Pinpoint the cell where the given text exists, returning its [X, Y] midpoint coordinate. 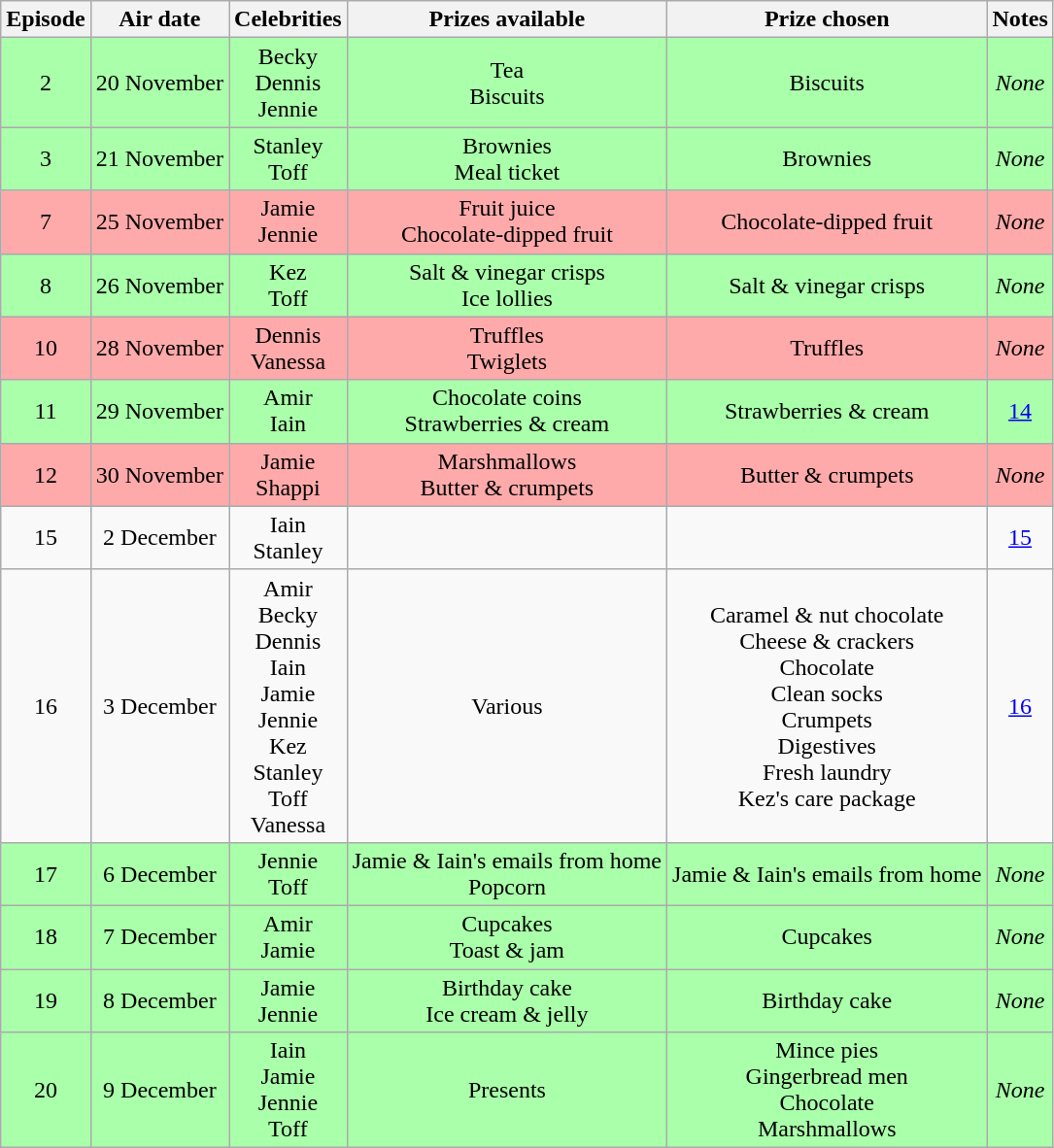
Caramel & nut chocolate Cheese & crackers Chocolate Clean socks CrumpetsDigestivesFresh laundry Kez's care package [828, 705]
Cupcakes [828, 936]
18 [46, 936]
21 November [159, 159]
20 [46, 1090]
26 November [159, 286]
Various [507, 705]
Mince piesGingerbread menChocolateMarshmallows [828, 1090]
AmirBeckyDennisIainJamieJennieKezStanleyToffVanessa [289, 705]
Salt & vinegar crisps [828, 286]
DennisVanessa [289, 348]
Salt & vinegar crisps Ice lollies [507, 286]
BeckyDennisJennie [289, 83]
Strawberries & cream [828, 412]
30 November [159, 474]
JamieShappi [289, 474]
12 [46, 474]
Celebrities [289, 19]
Birthday cakeIce cream & jelly [507, 1000]
8 December [159, 1000]
6 December [159, 874]
11 [46, 412]
28 November [159, 348]
Jamie & Iain's emails from homePopcorn [507, 874]
10 [46, 348]
9 December [159, 1090]
Prize chosen [828, 19]
Chocolate coins Strawberries & cream [507, 412]
Notes [1020, 19]
Truffles [828, 348]
Jamie & Iain's emails from home [828, 874]
20 November [159, 83]
Fruit juice Chocolate-dipped fruit [507, 221]
17 [46, 874]
7 December [159, 936]
Truffles Twiglets [507, 348]
Brownies Meal ticket [507, 159]
Episode [46, 19]
19 [46, 1000]
2 December [159, 538]
Butter & crumpets [828, 474]
Air date [159, 19]
AmirIain [289, 412]
MarshmallowsButter & crumpets [507, 474]
Brownies [828, 159]
IainJamieJennieToff [289, 1090]
3 December [159, 705]
Presents [507, 1090]
25 November [159, 221]
Prizes available [507, 19]
8 [46, 286]
AmirJamie [289, 936]
Biscuits [828, 83]
3 [46, 159]
7 [46, 221]
Tea Biscuits [507, 83]
Birthday cake [828, 1000]
StanleyToff [289, 159]
KezToff [289, 286]
Chocolate-dipped fruit [828, 221]
CupcakesToast & jam [507, 936]
JennieToff [289, 874]
IainStanley [289, 538]
29 November [159, 412]
14 [1020, 412]
2 [46, 83]
